Return (x, y) of the center of cell containing provided text 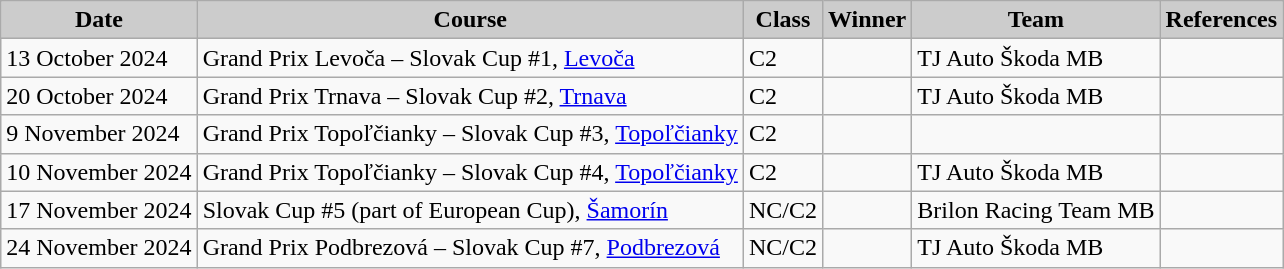
Grand Prix Topoľčianky – Slovak Cup #3, Topoľčianky (470, 134)
20 October 2024 (99, 96)
Brilon Racing Team MB (1036, 210)
References (1222, 20)
13 October 2024 (99, 58)
10 November 2024 (99, 172)
9 November 2024 (99, 134)
Class (782, 20)
Grand Prix Levoča – Slovak Cup #1, Levoča (470, 58)
Grand Prix Trnava – Slovak Cup #2, Trnava (470, 96)
Slovak Cup #5 (part of European Cup), Šamorín (470, 210)
Date (99, 20)
Team (1036, 20)
Grand Prix Topoľčianky – Slovak Cup #4, Topoľčianky (470, 172)
24 November 2024 (99, 248)
Grand Prix Podbrezová – Slovak Cup #7, Podbrezová (470, 248)
17 November 2024 (99, 210)
Winner (866, 20)
Course (470, 20)
